From the cell containing the given text, extract its center point as [x, y] coordinate. 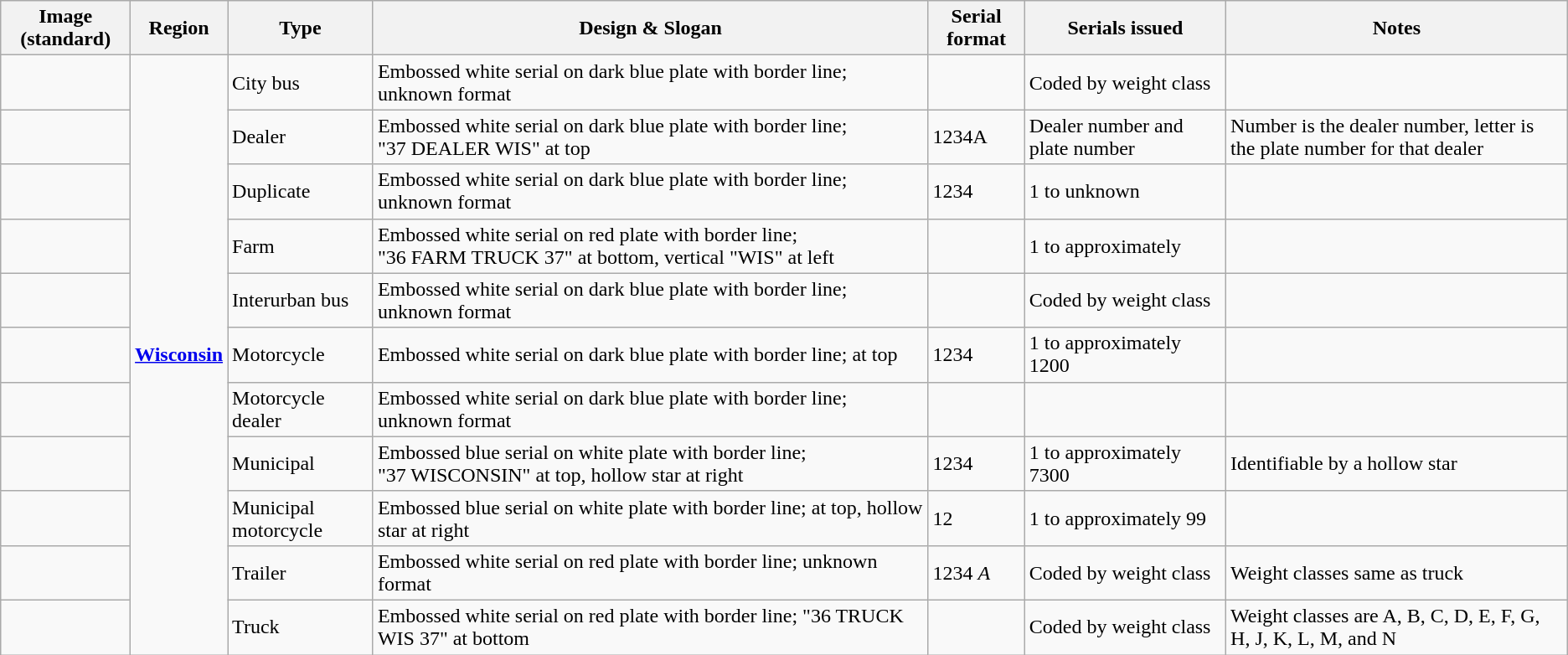
Municipal motorcycle [301, 518]
Serials issued [1125, 28]
1 to approximately 1200 [1125, 355]
Embossed blue serial on white plate with border line; "37 WISCONSIN" at top, hollow star at right [650, 464]
Dealer [301, 137]
Serial format [977, 28]
1 to approximately 7300 [1125, 464]
Municipal [301, 464]
1234 A [977, 573]
12 [977, 518]
Identifiable by a hollow star [1397, 464]
1234A [977, 137]
Embossed white serial on red plate with border line; "36 FARM TRUCK 37" at bottom, vertical "WIS" at left [650, 246]
Dealer number and plate number [1125, 137]
Trailer [301, 573]
Embossed white serial on dark blue plate with border line; "37 DEALER WIS" at top [650, 137]
Design & Slogan [650, 28]
Wisconsin [179, 355]
Embossed white serial on dark blue plate with border line; at top [650, 355]
Region [179, 28]
Embossed blue serial on white plate with border line; at top, hollow star at right [650, 518]
Type [301, 28]
Motorcycle [301, 355]
Farm [301, 246]
Weight classes same as truck [1397, 573]
1 to approximately 99 [1125, 518]
Number is the dealer number, letter is the plate number for that dealer [1397, 137]
Notes [1397, 28]
Duplicate [301, 191]
City bus [301, 82]
Embossed white serial on red plate with border line; unknown format [650, 573]
Embossed white serial on red plate with border line; "36 TRUCK WIS 37" at bottom [650, 627]
1 to approximately [1125, 246]
1 to unknown [1125, 191]
Truck [301, 627]
Motorcycle dealer [301, 409]
Weight classes are A, B, C, D, E, F, G, H, J, K, L, M, and N [1397, 627]
Image (standard) [65, 28]
Interurban bus [301, 300]
